Output the [X, Y] coordinate of the center of the cell containing the given text.  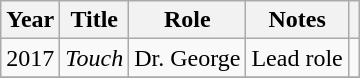
Title [94, 20]
Year [30, 20]
2017 [30, 58]
Lead role [297, 58]
Role [188, 20]
Dr. George [188, 58]
Notes [297, 20]
Touch [94, 58]
